Pinpoint the cell where the given text exists, returning its (x, y) midpoint coordinate. 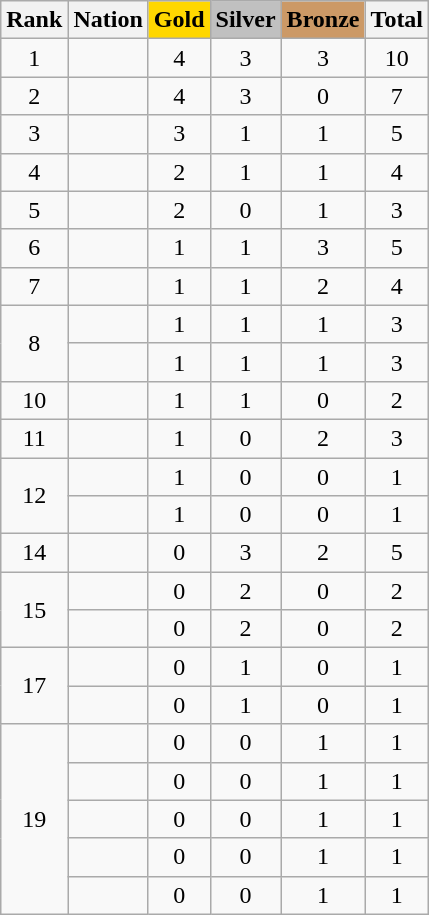
8 (34, 343)
Rank (34, 20)
Bronze (323, 20)
6 (34, 248)
Silver (246, 20)
Nation (108, 20)
12 (34, 496)
14 (34, 553)
Total (397, 20)
17 (34, 686)
11 (34, 438)
19 (34, 819)
Gold (179, 20)
15 (34, 610)
